For the text-containing cell, return its midpoint in [x, y] coordinate format. 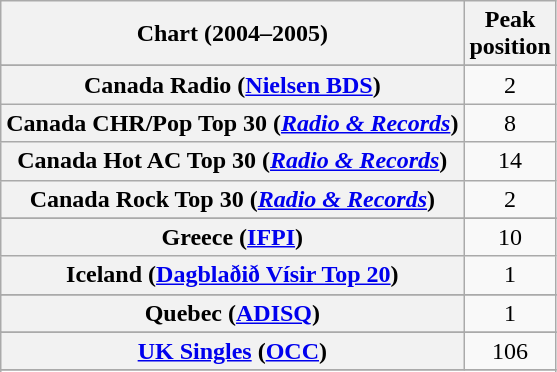
106 [510, 351]
Peakposition [510, 34]
10 [510, 237]
Canada Radio (Nielsen BDS) [232, 85]
Canada CHR/Pop Top 30 (Radio & Records) [232, 123]
Quebec (ADISQ) [232, 313]
Iceland (Dagblaðið Vísir Top 20) [232, 275]
Canada Hot AC Top 30 (Radio & Records) [232, 161]
Greece (IFPI) [232, 237]
14 [510, 161]
Canada Rock Top 30 (Radio & Records) [232, 199]
8 [510, 123]
Chart (2004–2005) [232, 34]
UK Singles (OCC) [232, 351]
